Return (x, y) of the center of cell containing provided text 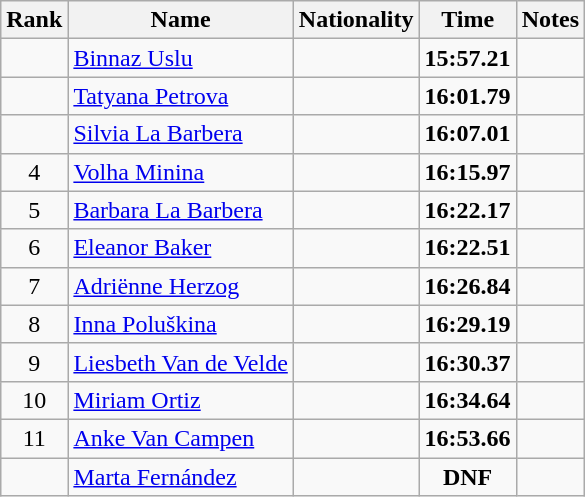
6 (34, 248)
16:30.37 (468, 362)
Inna Poluškina (180, 324)
15:57.21 (468, 58)
Miriam Ortiz (180, 400)
16:22.17 (468, 210)
Tatyana Petrova (180, 96)
16:53.66 (468, 438)
16:29.19 (468, 324)
Nationality (356, 20)
Volha Minina (180, 172)
Time (468, 20)
16:07.01 (468, 134)
Name (180, 20)
8 (34, 324)
Rank (34, 20)
Silvia La Barbera (180, 134)
Eleanor Baker (180, 248)
Marta Fernández (180, 477)
Liesbeth Van de Velde (180, 362)
16:22.51 (468, 248)
Binnaz Uslu (180, 58)
5 (34, 210)
Adriënne Herzog (180, 286)
4 (34, 172)
11 (34, 438)
Anke Van Campen (180, 438)
16:15.97 (468, 172)
Notes (550, 20)
9 (34, 362)
16:34.64 (468, 400)
7 (34, 286)
Barbara La Barbera (180, 210)
16:26.84 (468, 286)
DNF (468, 477)
16:01.79 (468, 96)
10 (34, 400)
